Provide the [x, y] coordinate of the cell's center where the given text is located.  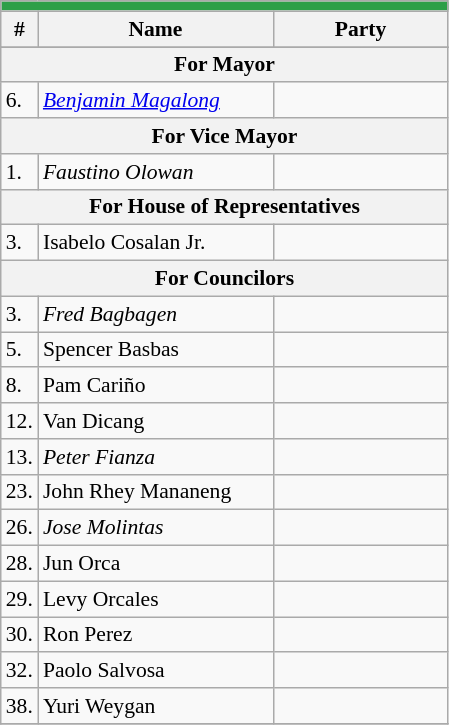
32. [20, 671]
For Councilors [224, 279]
Paolo Salvosa [156, 671]
8. [20, 386]
For Mayor [224, 65]
Jose Molintas [156, 528]
John Rhey Mananeng [156, 492]
Yuri Weygan [156, 706]
26. [20, 528]
23. [20, 492]
Pam Cariño [156, 386]
Benjamin Magalong [156, 101]
30. [20, 635]
38. [20, 706]
Peter Fianza [156, 457]
12. [20, 421]
29. [20, 599]
Fred Bagbagen [156, 314]
Party [360, 29]
28. [20, 564]
Name [156, 29]
Van Dicang [156, 421]
Jun Orca [156, 564]
Ron Perez [156, 635]
Levy Orcales [156, 599]
Spencer Basbas [156, 350]
6. [20, 101]
Isabelo Cosalan Jr. [156, 243]
5. [20, 350]
Faustino Olowan [156, 172]
1. [20, 172]
For Vice Mayor [224, 136]
# [20, 29]
For House of Representatives [224, 207]
13. [20, 457]
